Output the (x, y) coordinate of the center of the cell containing the given text.  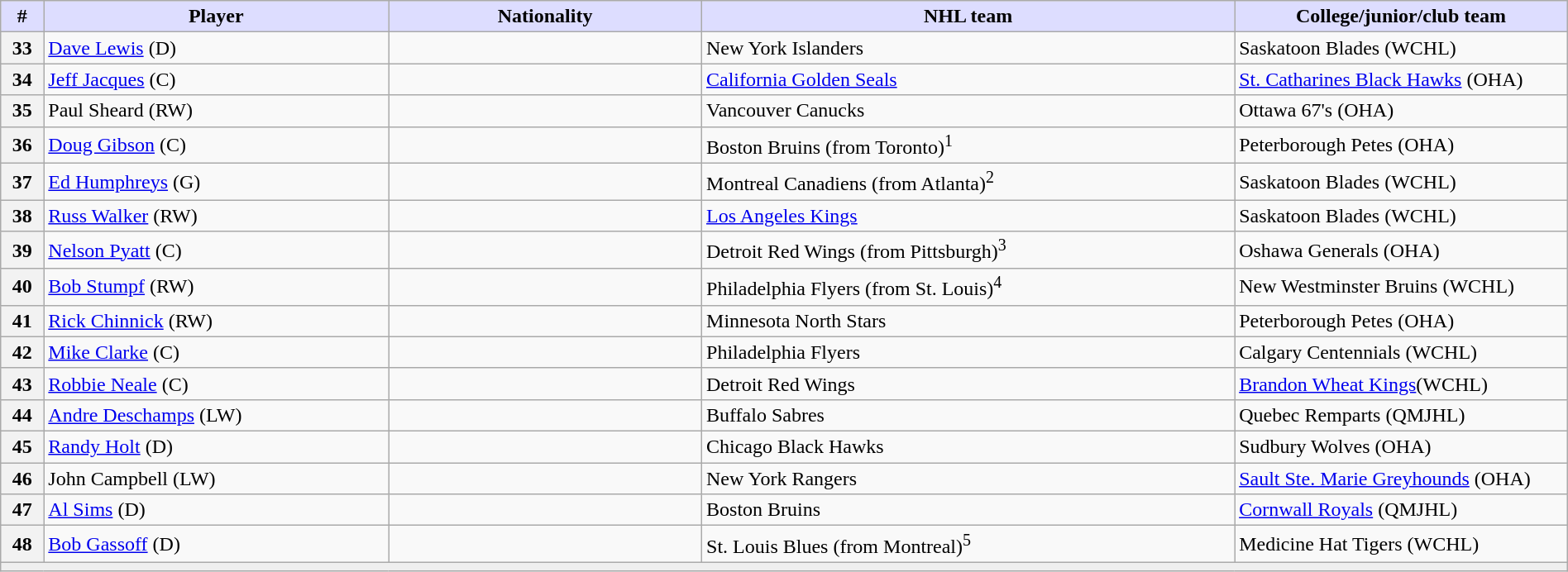
Player (217, 17)
Mike Clarke (C) (217, 352)
St. Louis Blues (from Montreal)5 (968, 544)
Ottawa 67's (OHA) (1401, 111)
Minnesota North Stars (968, 321)
40 (22, 288)
Russ Walker (RW) (217, 216)
Philadelphia Flyers (968, 352)
Vancouver Canucks (968, 111)
35 (22, 111)
46 (22, 479)
Quebec Remparts (QMJHL) (1401, 415)
Medicine Hat Tigers (WCHL) (1401, 544)
42 (22, 352)
New Westminster Bruins (WCHL) (1401, 288)
Boston Bruins (968, 510)
Ed Humphreys (G) (217, 182)
45 (22, 447)
Boston Bruins (from Toronto)1 (968, 145)
48 (22, 544)
Dave Lewis (D) (217, 48)
43 (22, 384)
34 (22, 79)
Al Sims (D) (217, 510)
Buffalo Sabres (968, 415)
41 (22, 321)
Detroit Red Wings (968, 384)
New York Islanders (968, 48)
Sault Ste. Marie Greyhounds (OHA) (1401, 479)
Robbie Neale (C) (217, 384)
College/junior/club team (1401, 17)
Paul Sheard (RW) (217, 111)
Detroit Red Wings (from Pittsburgh)3 (968, 250)
Philadelphia Flyers (from St. Louis)4 (968, 288)
Bob Stumpf (RW) (217, 288)
# (22, 17)
New York Rangers (968, 479)
St. Catharines Black Hawks (OHA) (1401, 79)
38 (22, 216)
Chicago Black Hawks (968, 447)
Calgary Centennials (WCHL) (1401, 352)
Oshawa Generals (OHA) (1401, 250)
33 (22, 48)
47 (22, 510)
Montreal Canadiens (from Atlanta)2 (968, 182)
Andre Deschamps (LW) (217, 415)
Nelson Pyatt (C) (217, 250)
36 (22, 145)
Brandon Wheat Kings(WCHL) (1401, 384)
Jeff Jacques (C) (217, 79)
NHL team (968, 17)
Bob Gassoff (D) (217, 544)
44 (22, 415)
Los Angeles Kings (968, 216)
John Campbell (LW) (217, 479)
Cornwall Royals (QMJHL) (1401, 510)
Sudbury Wolves (OHA) (1401, 447)
Randy Holt (D) (217, 447)
Nationality (546, 17)
California Golden Seals (968, 79)
Doug Gibson (C) (217, 145)
37 (22, 182)
39 (22, 250)
Rick Chinnick (RW) (217, 321)
